Identify which cell holds the provided text, then report its (x, y) central coordinate. 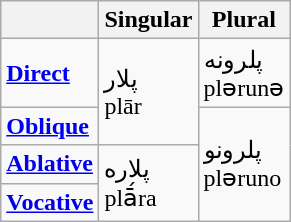
Oblique (50, 126)
Plural (244, 20)
پلرونه plərunə (244, 73)
Singular (148, 20)
Direct (50, 73)
پلارplār (148, 92)
پلارهplā́ra (148, 183)
Ablative (50, 164)
پلرونوpləruno (244, 164)
Vocative (50, 202)
